Detect which cell encompasses the target text, then output its [X, Y] center coordinate. 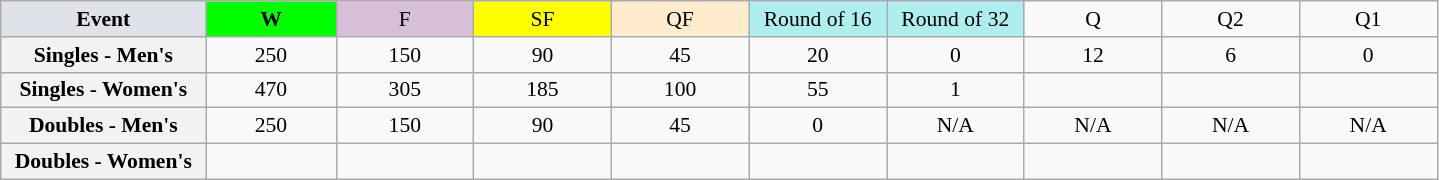
Singles - Women's [104, 90]
Q [1093, 19]
470 [271, 90]
SF [543, 19]
Doubles - Men's [104, 126]
185 [543, 90]
6 [1231, 55]
Q2 [1231, 19]
W [271, 19]
Round of 32 [955, 19]
Event [104, 19]
Doubles - Women's [104, 162]
F [405, 19]
QF [680, 19]
1 [955, 90]
Singles - Men's [104, 55]
Q1 [1368, 19]
305 [405, 90]
55 [818, 90]
12 [1093, 55]
20 [818, 55]
100 [680, 90]
Round of 16 [818, 19]
